Output the [x, y] coordinate of the center of the cell containing the given text.  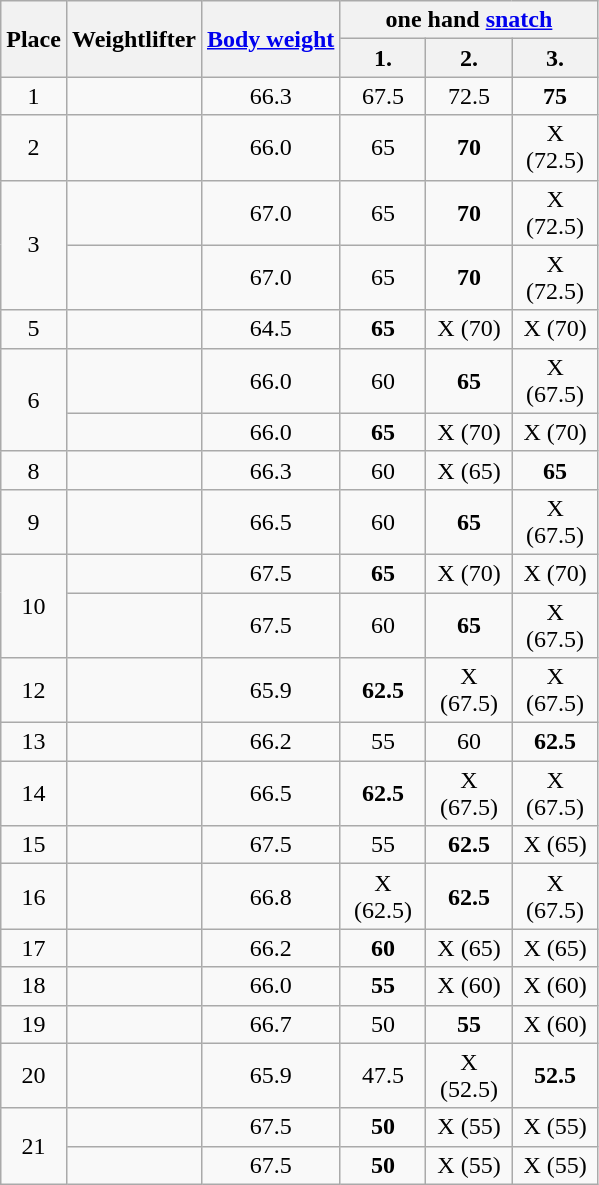
12 [34, 690]
9 [34, 522]
3. [555, 58]
66.8 [270, 896]
75 [555, 96]
3 [34, 245]
72.5 [469, 96]
13 [34, 742]
X (62.5) [383, 896]
Place [34, 39]
Weightlifter [134, 39]
18 [34, 986]
2. [469, 58]
19 [34, 1024]
8 [34, 470]
20 [34, 1076]
1 [34, 96]
2 [34, 148]
66.7 [270, 1024]
21 [34, 1146]
10 [34, 606]
64.5 [270, 329]
Body weight [270, 39]
1. [383, 58]
X (52.5) [469, 1076]
16 [34, 896]
6 [34, 400]
5 [34, 329]
15 [34, 845]
52.5 [555, 1076]
47.5 [383, 1076]
17 [34, 948]
one hand snatch [469, 20]
14 [34, 794]
